Find where the given text appears and provide that cell's center as (X, Y) coordinate. 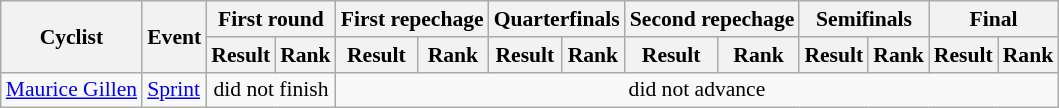
Second repechage (712, 19)
did not finish (270, 90)
First repechage (412, 19)
Cyclist (72, 36)
Event (174, 36)
Sprint (174, 90)
Semifinals (864, 19)
Final (994, 19)
did not advance (698, 90)
Maurice Gillen (72, 90)
First round (270, 19)
Quarterfinals (557, 19)
